For the text-containing cell, return its midpoint in (x, y) coordinate format. 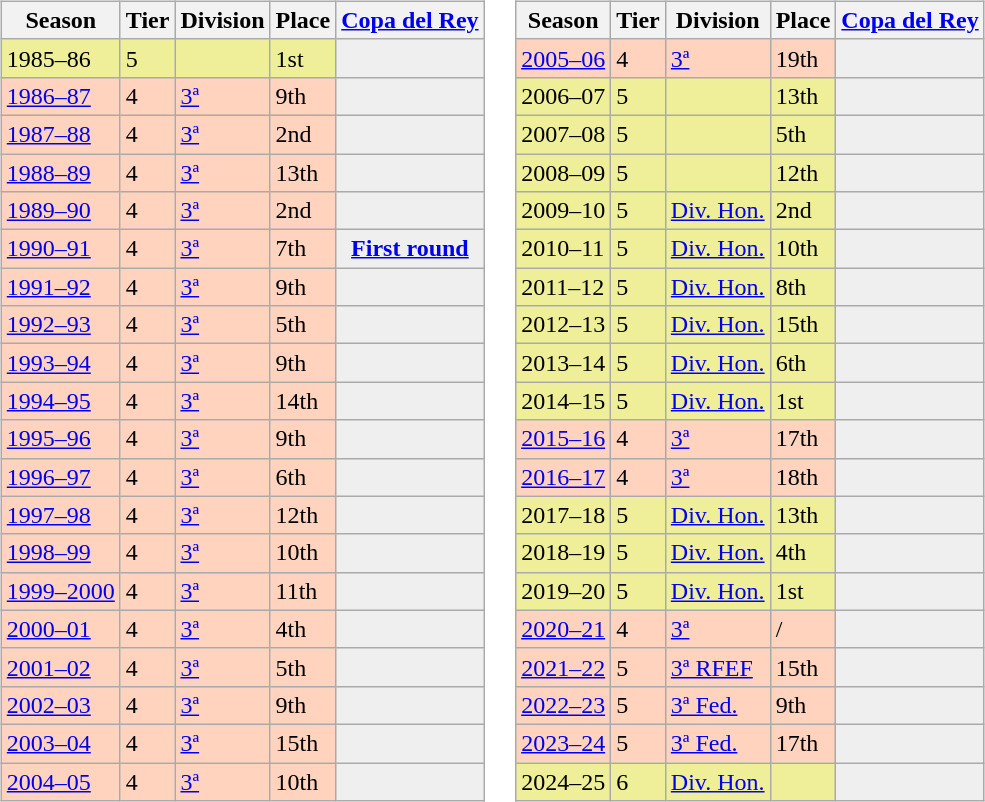
11th (303, 591)
2020–21 (564, 629)
2017–18 (564, 515)
1999–2000 (60, 591)
1985–86 (60, 58)
1996–97 (60, 477)
2016–17 (564, 477)
2008–09 (564, 173)
6 (638, 781)
2002–03 (60, 705)
2004–05 (60, 781)
2010–11 (564, 249)
First round (410, 249)
1991–92 (60, 287)
2001–02 (60, 667)
1988–89 (60, 173)
1993–94 (60, 363)
2018–19 (564, 553)
2015–16 (564, 439)
7th (303, 249)
2022–23 (564, 705)
2005–06 (564, 58)
1992–93 (60, 325)
2000–01 (60, 629)
1997–98 (60, 515)
2012–13 (564, 325)
2023–24 (564, 743)
1994–95 (60, 401)
2011–12 (564, 287)
1995–96 (60, 439)
1986–87 (60, 96)
2013–14 (564, 363)
1990–91 (60, 249)
18th (803, 477)
1987–88 (60, 134)
1989–90 (60, 211)
3ª RFEF (718, 667)
2024–25 (564, 781)
2014–15 (564, 401)
14th (303, 401)
/ (803, 629)
2006–07 (564, 96)
2003–04 (60, 743)
2007–08 (564, 134)
8th (803, 287)
2019–20 (564, 591)
2021–22 (564, 667)
1998–99 (60, 553)
2009–10 (564, 211)
19th (803, 58)
